Return (x, y) of the center of cell containing provided text 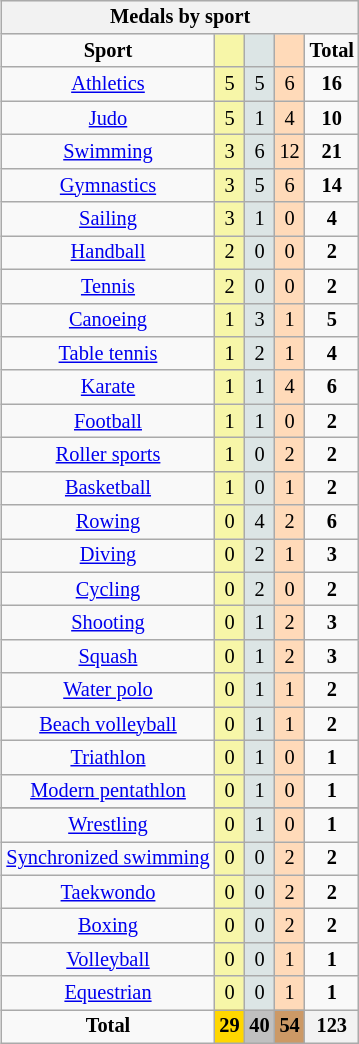
Gymnastics (108, 185)
40 (260, 1027)
Canoeing (108, 320)
Swimming (108, 152)
14 (332, 185)
Athletics (108, 84)
21 (332, 152)
Squash (108, 657)
Equestrian (108, 993)
Boxing (108, 926)
Medals by sport (180, 17)
Volleyball (108, 960)
Judo (108, 118)
Sport (108, 51)
123 (332, 1027)
Diving (108, 556)
Water polo (108, 690)
Modern pentathlon (108, 791)
Synchronized swimming (108, 859)
Handball (108, 253)
29 (229, 1027)
Roller sports (108, 455)
Tennis (108, 286)
Taekwondo (108, 892)
Rowing (108, 522)
Wrestling (108, 825)
Table tennis (108, 354)
Karate (108, 387)
Beach volleyball (108, 724)
10 (332, 118)
12 (290, 152)
54 (290, 1027)
Football (108, 421)
Cycling (108, 589)
Basketball (108, 488)
Sailing (108, 219)
16 (332, 84)
Triathlon (108, 758)
Shooting (108, 623)
